Determine the [X, Y] coordinate at the center of the cell enclosing the given text.  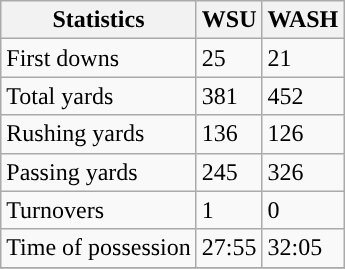
Rushing yards [99, 134]
32:05 [303, 248]
WSU [229, 20]
25 [229, 58]
27:55 [229, 248]
381 [229, 96]
Time of possession [99, 248]
WASH [303, 20]
245 [229, 172]
21 [303, 58]
Passing yards [99, 172]
1 [229, 210]
326 [303, 172]
Statistics [99, 20]
Total yards [99, 96]
Turnovers [99, 210]
First downs [99, 58]
452 [303, 96]
126 [303, 134]
0 [303, 210]
136 [229, 134]
